Find where the given text appears and provide that cell's center as (x, y) coordinate. 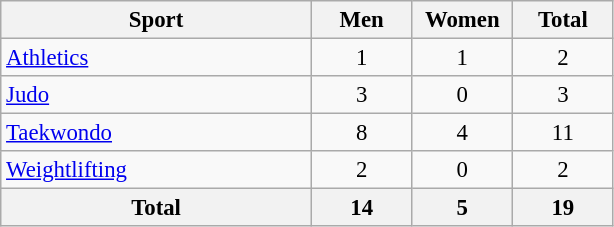
5 (462, 208)
Judo (156, 95)
Sport (156, 20)
19 (564, 208)
8 (362, 133)
11 (564, 133)
Athletics (156, 58)
14 (362, 208)
Men (362, 20)
Taekwondo (156, 133)
Women (462, 20)
4 (462, 133)
Weightlifting (156, 170)
